Detect which cell encompasses the target text, then output its [X, Y] center coordinate. 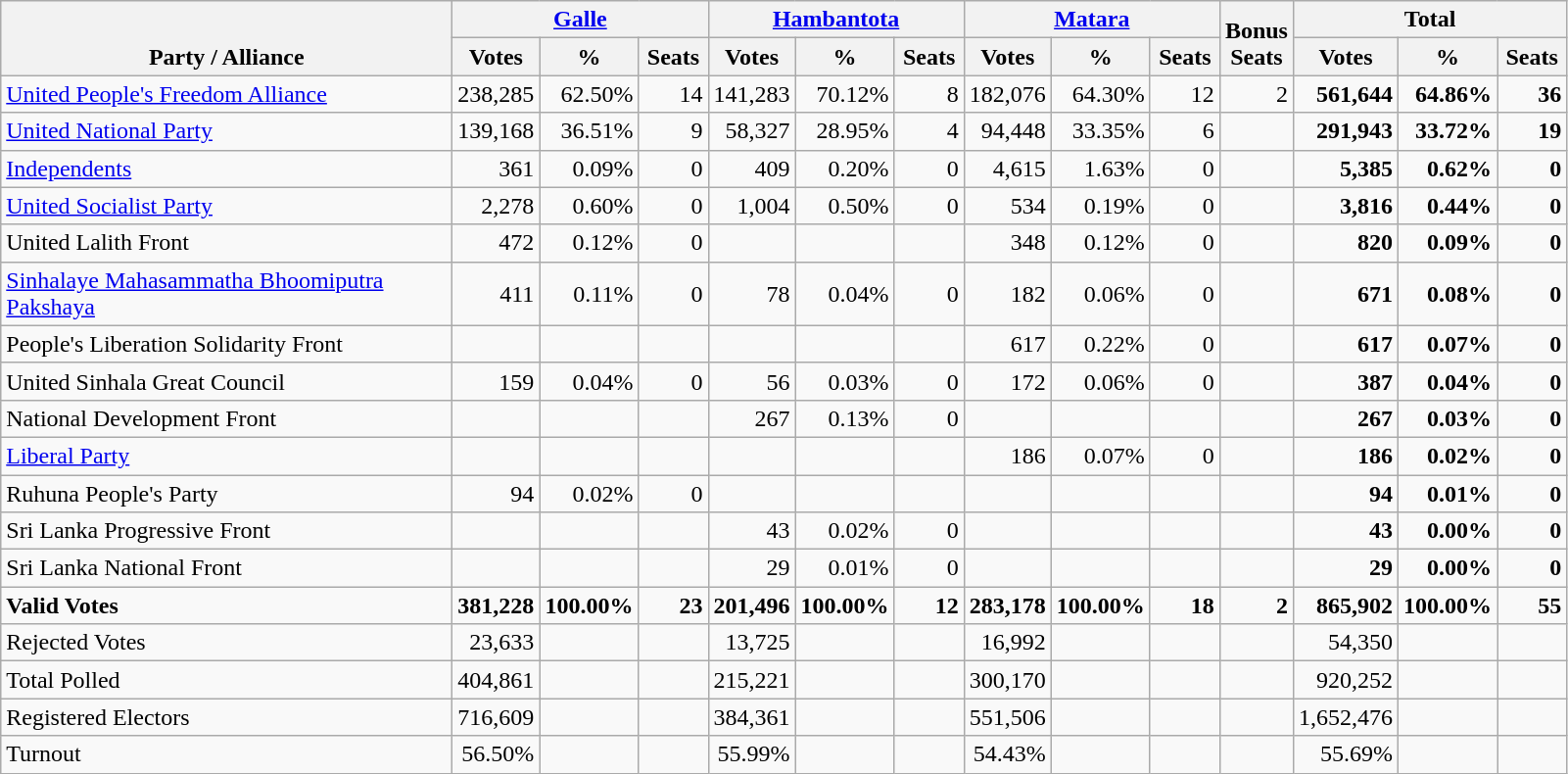
23,633 [496, 643]
Turnout [227, 754]
716,609 [496, 717]
1.63% [1101, 169]
381,228 [496, 605]
411 [496, 294]
Ruhuna People's Party [227, 493]
United Socialist Party [227, 206]
United National Party [227, 131]
33.35% [1101, 131]
0.44% [1448, 206]
Liberal Party [227, 456]
Valid Votes [227, 605]
182 [1007, 294]
64.86% [1448, 94]
0.11% [590, 294]
671 [1346, 294]
Sri Lanka Progressive Front [227, 531]
159 [496, 381]
36.51% [590, 131]
0.50% [844, 206]
23 [674, 605]
0.08% [1448, 294]
0.62% [1448, 169]
172 [1007, 381]
300,170 [1007, 680]
0.22% [1101, 344]
201,496 [752, 605]
404,861 [496, 680]
58,327 [752, 131]
Hambantota [836, 20]
238,285 [496, 94]
70.12% [844, 94]
33.72% [1448, 131]
55 [1532, 605]
361 [496, 169]
551,506 [1007, 717]
28.95% [844, 131]
Sri Lanka National Front [227, 568]
Sinhalaye Mahasammatha Bhoomiputra Pakshaya [227, 294]
820 [1346, 243]
Rejected Votes [227, 643]
54,350 [1346, 643]
0.13% [844, 418]
People's Liberation Solidarity Front [227, 344]
561,644 [1346, 94]
215,221 [752, 680]
8 [928, 94]
64.30% [1101, 94]
5,385 [1346, 169]
13,725 [752, 643]
348 [1007, 243]
Total [1430, 20]
55.99% [752, 754]
2,278 [496, 206]
United Lalith Front [227, 243]
1,004 [752, 206]
0.20% [844, 169]
141,283 [752, 94]
291,943 [1346, 131]
National Development Front [227, 418]
56 [752, 381]
4 [928, 131]
19 [1532, 131]
94,448 [1007, 131]
Total Polled [227, 680]
Independents [227, 169]
384,361 [752, 717]
9 [674, 131]
6 [1185, 131]
United Sinhala Great Council [227, 381]
Matara [1091, 20]
United People's Freedom Alliance [227, 94]
Party / Alliance [227, 38]
18 [1185, 605]
0.19% [1101, 206]
3,816 [1346, 206]
54.43% [1007, 754]
78 [752, 294]
920,252 [1346, 680]
56.50% [496, 754]
16,992 [1007, 643]
BonusSeats [1256, 38]
283,178 [1007, 605]
0.60% [590, 206]
14 [674, 94]
409 [752, 169]
534 [1007, 206]
62.50% [590, 94]
182,076 [1007, 94]
4,615 [1007, 169]
55.69% [1346, 754]
Galle [580, 20]
Registered Electors [227, 717]
472 [496, 243]
1,652,476 [1346, 717]
139,168 [496, 131]
865,902 [1346, 605]
36 [1532, 94]
387 [1346, 381]
